Extract the [X, Y] coordinate from the center of the cell holding the provided text.  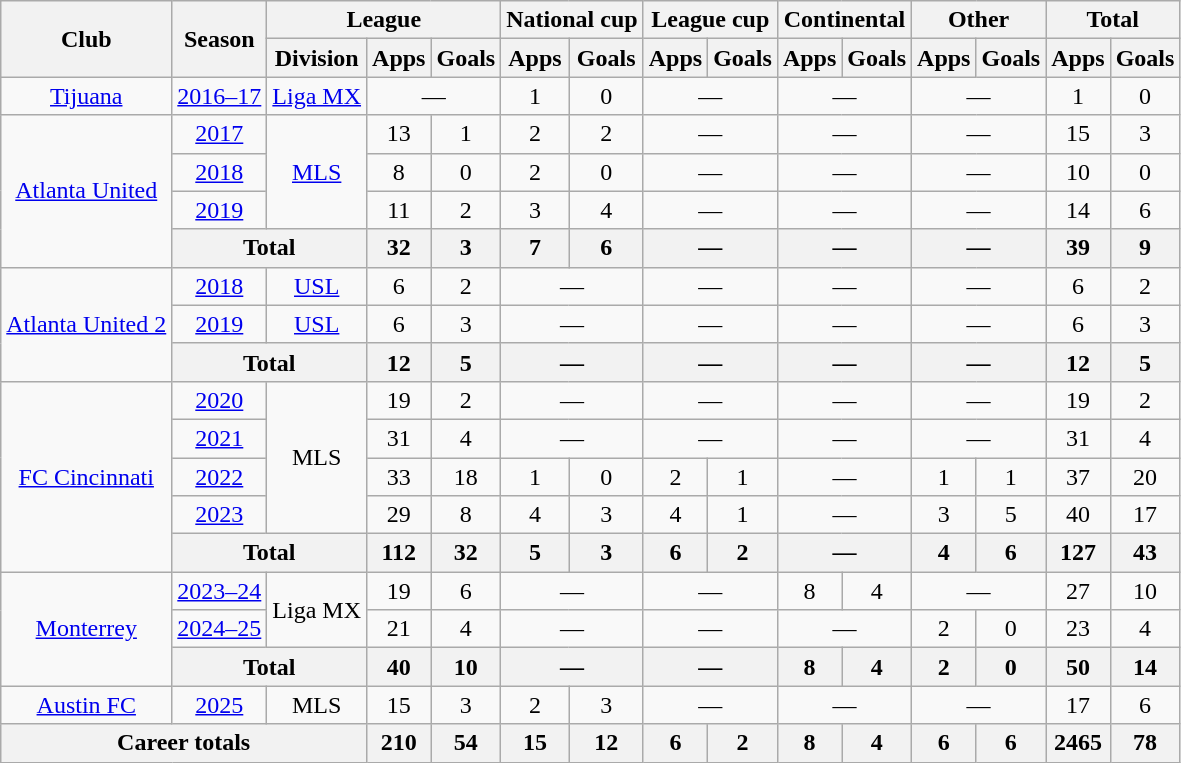
Tijuana [86, 96]
Club [86, 39]
League cup [710, 20]
2024–25 [220, 629]
Season [220, 39]
Austin FC [86, 705]
Atlanta United [86, 191]
127 [1078, 553]
78 [1145, 743]
Other [979, 20]
21 [399, 629]
Monterrey [86, 629]
FC Cincinnati [86, 476]
37 [1078, 477]
54 [466, 743]
11 [399, 210]
Continental [844, 20]
43 [1145, 553]
39 [1078, 248]
Career totals [184, 743]
50 [1078, 667]
29 [399, 515]
League [384, 20]
20 [1145, 477]
2025 [220, 705]
2023–24 [220, 591]
2022 [220, 477]
2465 [1078, 743]
2016–17 [220, 96]
27 [1078, 591]
Atlanta United 2 [86, 324]
18 [466, 477]
7 [535, 248]
112 [399, 553]
9 [1145, 248]
2017 [220, 134]
23 [1078, 629]
33 [399, 477]
210 [399, 743]
2020 [220, 400]
2021 [220, 438]
13 [399, 134]
National cup [572, 20]
Division [317, 58]
2023 [220, 515]
